Provide the [x, y] coordinate of the cell's center where the given text is located.  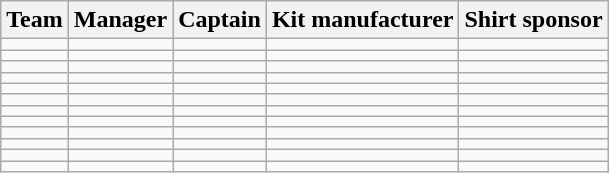
Kit manufacturer [362, 20]
Shirt sponsor [534, 20]
Manager [120, 20]
Captain [220, 20]
Team [35, 20]
